Provide the (X, Y) coordinate of the cell's center where the given text is located.  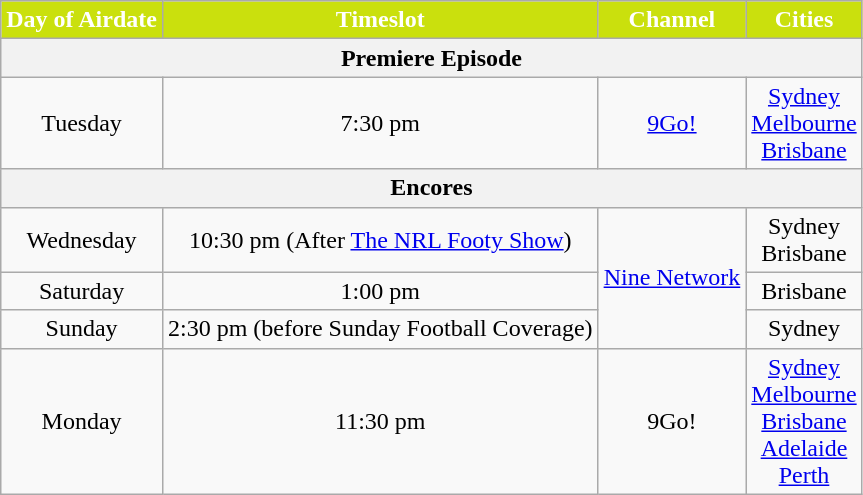
7:30 pm (380, 123)
Cities (804, 20)
Premiere Episode (432, 58)
Sydney (804, 329)
Brisbane (804, 291)
Sunday (82, 329)
SydneyBrisbane (804, 240)
2:30 pm (before Sunday Football Coverage) (380, 329)
Wednesday (82, 240)
Nine Network (672, 278)
11:30 pm (380, 421)
Day of Airdate (82, 20)
Saturday (82, 291)
Channel (672, 20)
10:30 pm (After The NRL Footy Show) (380, 240)
SydneyMelbourneBrisbane (804, 123)
1:00 pm (380, 291)
Encores (432, 188)
Tuesday (82, 123)
Monday (82, 421)
SydneyMelbourneBrisbaneAdelaidePerth (804, 421)
Timeslot (380, 20)
